Provide the [X, Y] coordinate of the cell's center where the given text is located.  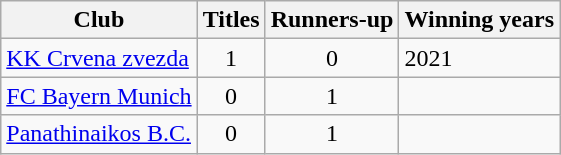
Winning years [480, 20]
Titles [231, 20]
Runners-up [332, 20]
2021 [480, 58]
KK Crvena zvezda [99, 58]
Club [99, 20]
Panathinaikos B.C. [99, 134]
FC Bayern Munich [99, 96]
